Search for the cell housing the specified text and yield its (x, y) center coordinate. 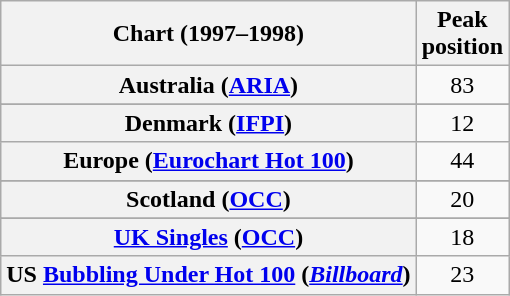
12 (462, 123)
83 (462, 85)
Denmark (IFPI) (208, 123)
Peakposition (462, 34)
20 (462, 199)
UK Singles (OCC) (208, 237)
Scotland (OCC) (208, 199)
US Bubbling Under Hot 100 (Billboard) (208, 275)
Europe (Eurochart Hot 100) (208, 161)
23 (462, 275)
Australia (ARIA) (208, 85)
Chart (1997–1998) (208, 34)
18 (462, 237)
44 (462, 161)
